Extract the (x, y) coordinate from the center of the cell holding the provided text.  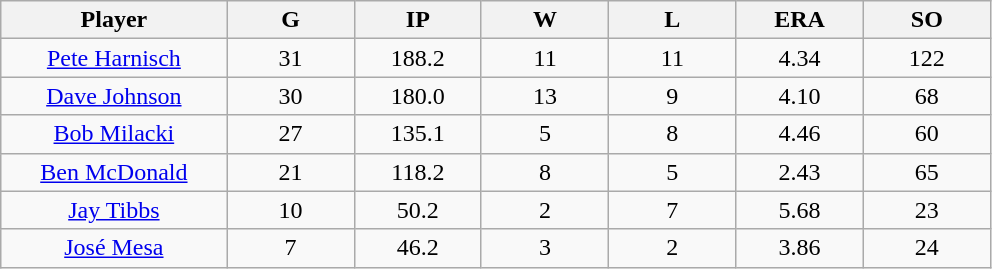
31 (290, 58)
13 (544, 96)
10 (290, 210)
5.68 (800, 210)
G (290, 20)
4.10 (800, 96)
L (672, 20)
Jay Tibbs (114, 210)
José Mesa (114, 248)
2.43 (800, 172)
24 (926, 248)
Bob Milacki (114, 134)
68 (926, 96)
118.2 (418, 172)
W (544, 20)
65 (926, 172)
4.46 (800, 134)
21 (290, 172)
4.34 (800, 58)
188.2 (418, 58)
50.2 (418, 210)
23 (926, 210)
122 (926, 58)
30 (290, 96)
Ben McDonald (114, 172)
Dave Johnson (114, 96)
SO (926, 20)
135.1 (418, 134)
60 (926, 134)
180.0 (418, 96)
Player (114, 20)
3 (544, 248)
46.2 (418, 248)
IP (418, 20)
Pete Harnisch (114, 58)
27 (290, 134)
3.86 (800, 248)
ERA (800, 20)
9 (672, 96)
